Find where the given text appears and provide that cell's center as (X, Y) coordinate. 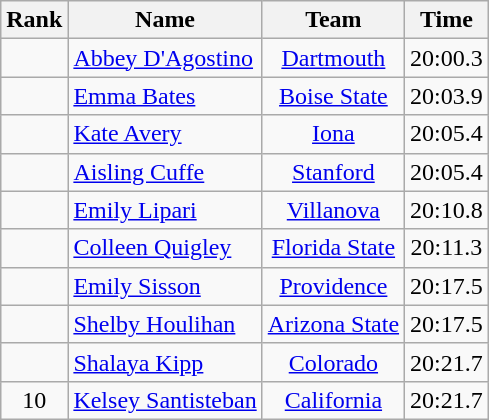
Emily Sisson (165, 286)
Time (447, 20)
Colorado (333, 362)
Emma Bates (165, 96)
Providence (333, 286)
Shalaya Kipp (165, 362)
Stanford (333, 172)
Emily Lipari (165, 210)
Abbey D'Agostino (165, 58)
20:10.8 (447, 210)
20:00.3 (447, 58)
Iona (333, 134)
Shelby Houlihan (165, 324)
Dartmouth (333, 58)
Colleen Quigley (165, 248)
Villanova (333, 210)
California (333, 400)
Rank (34, 20)
Boise State (333, 96)
Team (333, 20)
Arizona State (333, 324)
Name (165, 20)
Aisling Cuffe (165, 172)
20:03.9 (447, 96)
20:11.3 (447, 248)
10 (34, 400)
Kelsey Santisteban (165, 400)
Kate Avery (165, 134)
Florida State (333, 248)
